Pinpoint the cell where the given text exists, returning its (x, y) midpoint coordinate. 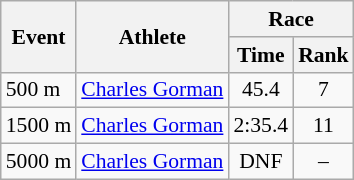
7 (324, 90)
45.4 (260, 90)
DNF (260, 162)
11 (324, 126)
1500 m (38, 126)
500 m (38, 90)
Rank (324, 55)
Event (38, 36)
2:35.4 (260, 126)
Race (290, 19)
– (324, 162)
Athlete (152, 36)
Time (260, 55)
5000 m (38, 162)
